Capture the cell that displays the provided text and extract its (X, Y) central coordinate. 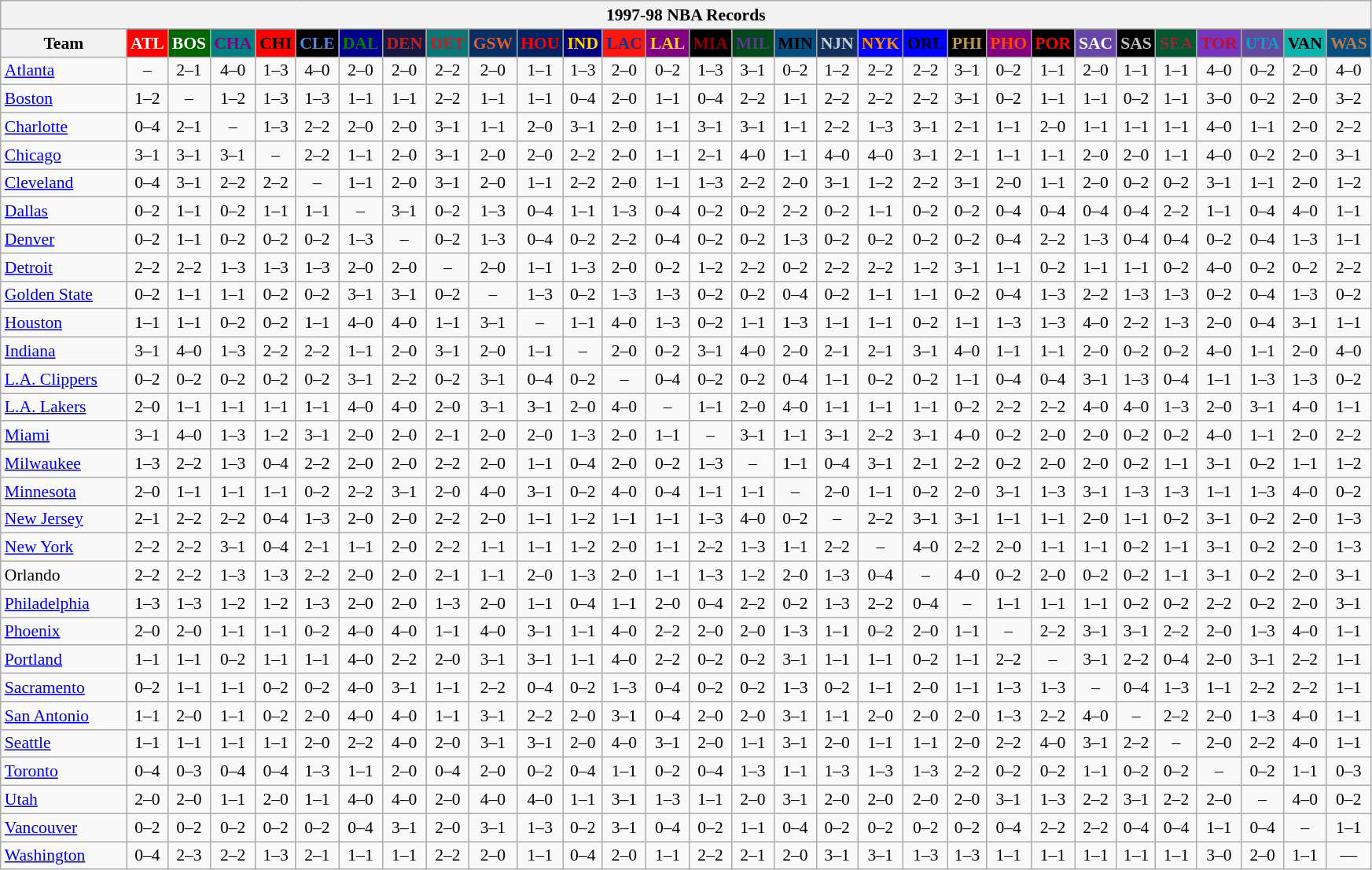
San Antonio (64, 716)
Detroit (64, 267)
Houston (64, 323)
1997-98 NBA Records (686, 15)
MIA (710, 43)
L.A. Clippers (64, 379)
Philadelphia (64, 603)
CHA (233, 43)
PHI (967, 43)
Milwaukee (64, 463)
Dallas (64, 212)
Toronto (64, 772)
Utah (64, 800)
Atlanta (64, 71)
NJN (837, 43)
Denver (64, 239)
— (1349, 856)
Vancouver (64, 828)
3–2 (1349, 99)
Portland (64, 660)
Minnesota (64, 492)
Orlando (64, 576)
CLE (318, 43)
New Jersey (64, 519)
Boston (64, 99)
LAC (624, 43)
MIN (795, 43)
PHO (1008, 43)
DET (448, 43)
Washington (64, 856)
VAN (1305, 43)
UTA (1263, 43)
GSW (494, 43)
LAL (668, 43)
POR (1053, 43)
Cleveland (64, 183)
HOU (539, 43)
Charlotte (64, 127)
Miami (64, 436)
NYK (881, 43)
Sacramento (64, 688)
Indiana (64, 352)
SAS (1136, 43)
Seattle (64, 743)
WAS (1349, 43)
DAL (361, 43)
DEN (404, 43)
BOS (189, 43)
SEA (1176, 43)
TOR (1219, 43)
ATL (148, 43)
Golden State (64, 295)
ORL (926, 43)
New York (64, 547)
Chicago (64, 155)
IND (583, 43)
CHI (275, 43)
Team (64, 43)
MIL (753, 43)
2–3 (189, 856)
SAC (1096, 43)
Phoenix (64, 632)
L.A. Lakers (64, 407)
